Pinpoint the cell where the given text exists, returning its (x, y) midpoint coordinate. 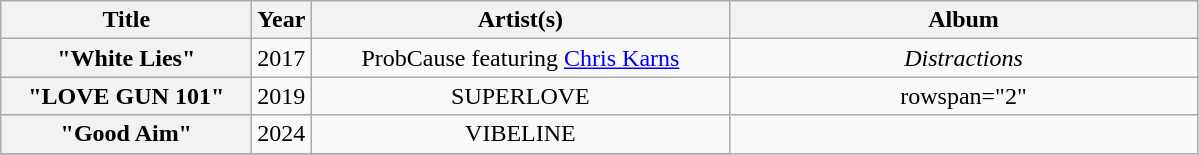
Album (964, 20)
"LOVE GUN 101" (126, 96)
Year (282, 20)
2024 (282, 134)
rowspan="2" (964, 96)
Artist(s) (520, 20)
"White Lies" (126, 58)
2019 (282, 96)
ProbCause featuring Chris Karns (520, 58)
VIBELINE (520, 134)
Distractions (964, 58)
2017 (282, 58)
Title (126, 20)
SUPERLOVE (520, 96)
"Good Aim" (126, 134)
